Locate the cell with the specified text and output its (X, Y) center coordinate. 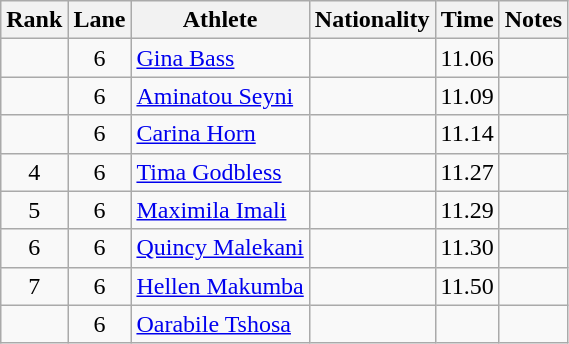
4 (34, 172)
Notes (533, 20)
Carina Horn (220, 134)
Gina Bass (220, 58)
Nationality (372, 20)
Rank (34, 20)
11.29 (467, 210)
7 (34, 286)
11.30 (467, 248)
11.27 (467, 172)
11.09 (467, 96)
11.50 (467, 286)
Lane (100, 20)
5 (34, 210)
11.14 (467, 134)
Oarabile Tshosa (220, 324)
Tima Godbless (220, 172)
Quincy Malekani (220, 248)
11.06 (467, 58)
Hellen Makumba (220, 286)
Maximila Imali (220, 210)
Time (467, 20)
Athlete (220, 20)
Aminatou Seyni (220, 96)
